Pinpoint the cell where the given text exists, returning its (X, Y) midpoint coordinate. 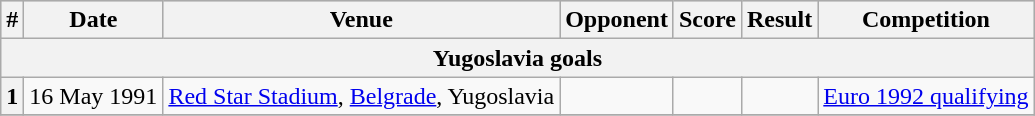
Venue (362, 20)
Red Star Stadium, Belgrade, Yugoslavia (362, 96)
Opponent (617, 20)
Euro 1992 qualifying (926, 96)
1 (12, 96)
Score (707, 20)
16 May 1991 (94, 96)
Competition (926, 20)
Date (94, 20)
Yugoslavia goals (518, 58)
Result (779, 20)
# (12, 20)
